Identify which cell holds the provided text, then report its (x, y) central coordinate. 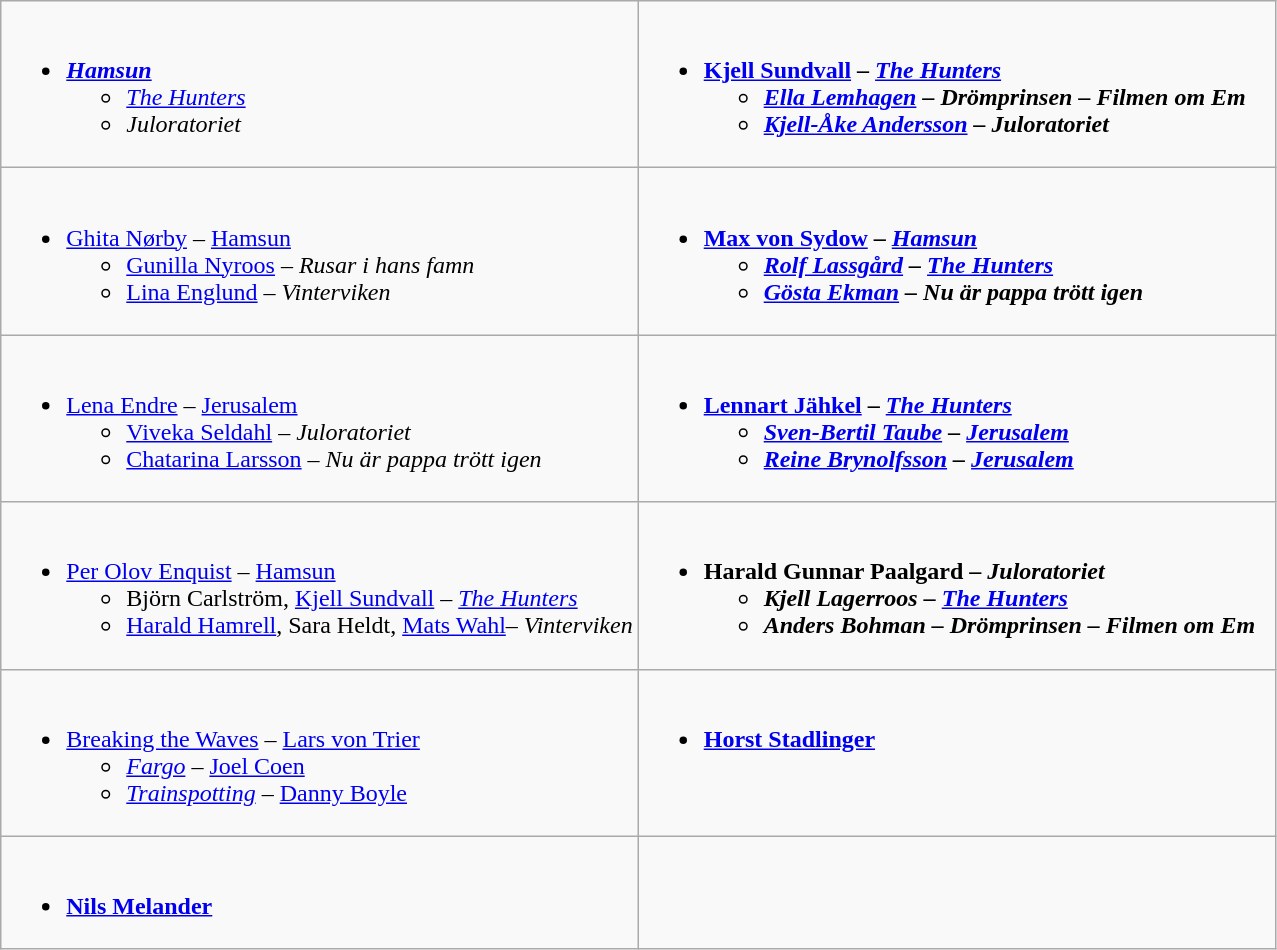
Lennart Jähkel – The HuntersSven-Bertil Taube – JerusalemReine Brynolfsson – Jerusalem (956, 418)
HamsunThe HuntersJuloratoriet (320, 84)
Harald Gunnar Paalgard – JuloratorietKjell Lagerroos – The HuntersAnders Bohman – Drömprinsen – Filmen om Em (956, 586)
Breaking the Waves – Lars von Trier Fargo – Joel Coen Trainspotting – Danny Boyle (320, 752)
Horst Stadlinger (956, 752)
Nils Melander (320, 892)
Ghita Nørby – HamsunGunilla Nyroos – Rusar i hans famnLina Englund – Vinterviken (320, 252)
Kjell Sundvall – The HuntersElla Lemhagen – Drömprinsen – Filmen om EmKjell-Åke Andersson – Juloratoriet (956, 84)
Per Olov Enquist – HamsunBjörn Carlström, Kjell Sundvall – The HuntersHarald Hamrell, Sara Heldt, Mats Wahl– Vinterviken (320, 586)
Lena Endre – JerusalemViveka Seldahl – JuloratorietChatarina Larsson – Nu är pappa trött igen (320, 418)
Max von Sydow – HamsunRolf Lassgård – The HuntersGösta Ekman – Nu är pappa trött igen (956, 252)
